Provide the [x, y] coordinate of the cell's center where the given text is located.  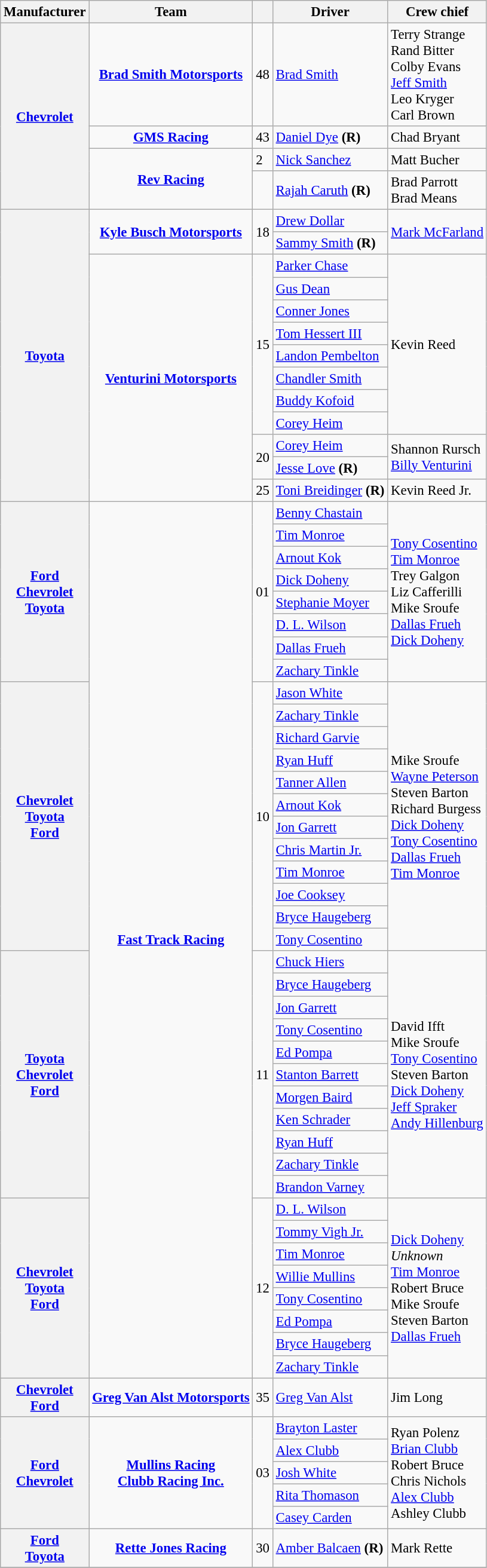
Terry Strange Rand Bitter Colby Evans Jeff Smith Leo Kryger Carl Brown [437, 75]
Landon Pembelton [330, 356]
01 [263, 592]
Toni Breidinger (R) [330, 491]
Chad Bryant [437, 137]
Kevin Reed [437, 344]
Daniel Dye (R) [330, 137]
Nick Sanchez [330, 160]
Brad Smith Motorsports [171, 75]
03 [263, 1472]
Benny Chastain [330, 513]
David Ifft Mike Sroufe Tony Cosentino Steven Barton Dick Doheny Jeff Spraker Andy Hillenburg [437, 1075]
Ford Chevrolet [45, 1472]
Manufacturer [45, 12]
Dick Doheny Unknown Tim Monroe Robert Bruce Mike Sroufe Steven Barton Dallas Frueh [437, 1288]
Willie Mullins [330, 1277]
Josh White [330, 1473]
Chevrolet Ford [45, 1397]
Greg Van Alst Motorsports [171, 1397]
Team [171, 12]
Jesse Love (R) [330, 468]
Mullins Racing Clubb Racing Inc. [171, 1472]
Conner Jones [330, 311]
10 [263, 816]
Chandler Smith [330, 378]
GMS Racing [171, 137]
Ryan Polenz Brian Clubb Robert Bruce Chris Nichols Alex Clubb Ashley Clubb [437, 1472]
35 [263, 1397]
43 [263, 137]
Drew Dollar [330, 221]
Ford Chevrolet Toyota [45, 592]
18 [263, 232]
Fast Track Racing [171, 940]
20 [263, 457]
48 [263, 75]
Joe Cooksey [330, 895]
Brad Smith [330, 75]
Amber Balcaen (R) [330, 1548]
Chris Martin Jr. [330, 850]
Gus Dean [330, 289]
Crew chief [437, 12]
Greg Van Alst [330, 1397]
Morgen Baird [330, 1097]
Brayton Laster [330, 1428]
Rette Jones Racing [171, 1548]
Jason White [330, 693]
Rajah Caruth (R) [330, 190]
12 [263, 1288]
Rev Racing [171, 179]
2 [263, 160]
Casey Carden [330, 1518]
Richard Garvie [330, 738]
Brandon Varney [330, 1187]
Jim Long [437, 1397]
Tom Hessert III [330, 333]
Ken Schrader [330, 1120]
Driver [330, 12]
25 [263, 491]
Matt Bucher [437, 160]
Mike Sroufe Wayne Peterson Steven Barton Richard Burgess Dick Doheny Tony Cosentino Dallas Frueh Tim Monroe [437, 816]
11 [263, 1075]
Buddy Kofoid [330, 401]
Venturini Motorsports [171, 378]
Dallas Frueh [330, 648]
Rita Thomason [330, 1495]
Toyota [45, 356]
Kevin Reed Jr. [437, 491]
Stanton Barrett [330, 1074]
Mark Rette [437, 1548]
Kyle Busch Motorsports [171, 232]
Chevrolet [45, 117]
Brad Parrott Brad Means [437, 190]
Ford Toyota [45, 1548]
Parker Chase [330, 266]
Tony Cosentino Tim Monroe Trey Galgon Liz Cafferilli Mike Sroufe Dallas Frueh Dick Doheny [437, 592]
Stephanie Moyer [330, 603]
Dick Doheny [330, 580]
Chuck Hiers [330, 963]
Toyota Chevrolet Ford [45, 1075]
Sammy Smith (R) [330, 243]
Mark McFarland [437, 232]
Tommy Vigh Jr. [330, 1232]
15 [263, 344]
Tanner Allen [330, 783]
30 [263, 1548]
Alex Clubb [330, 1450]
Shannon Rursch Billy Venturini [437, 457]
